Output the [X, Y] coordinate of the center of the cell containing the given text.  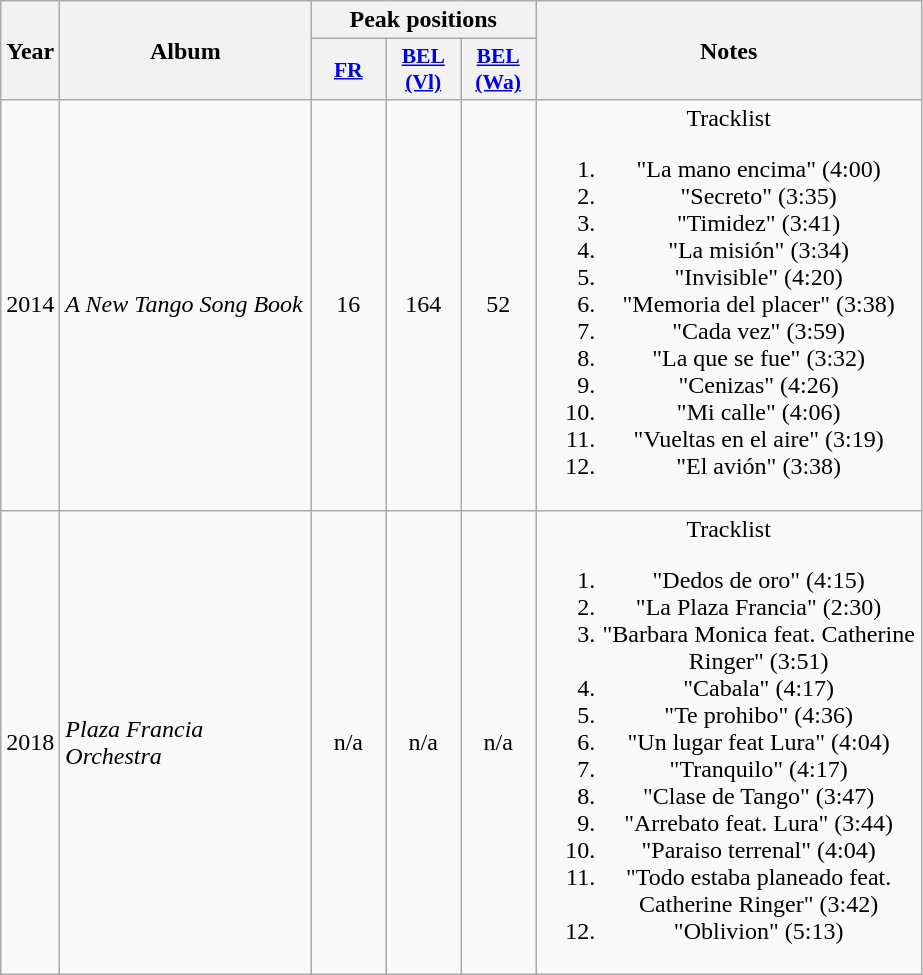
Year [30, 50]
Album [186, 50]
FR [348, 70]
BEL (Wa) [498, 70]
2014 [30, 305]
A New Tango Song Book [186, 305]
Plaza Francia Orchestra [186, 742]
Notes [729, 50]
2018 [30, 742]
Peak positions [424, 20]
16 [348, 305]
52 [498, 305]
164 [424, 305]
BEL (Vl) [424, 70]
